Locate the cell with the specified text and output its [X, Y] center coordinate. 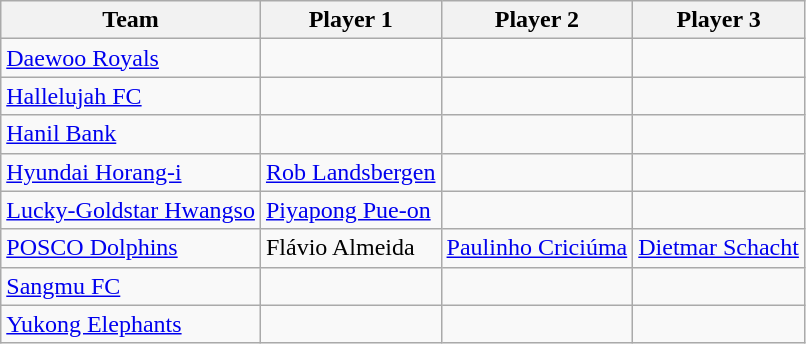
Yukong Elephants [131, 324]
Player 3 [719, 20]
Hallelujah FC [131, 96]
Rob Landsbergen [350, 172]
Hyundai Horang-i [131, 172]
Daewoo Royals [131, 58]
Paulinho Criciúma [537, 248]
Player 1 [350, 20]
Lucky-Goldstar Hwangso [131, 210]
Flávio Almeida [350, 248]
Dietmar Schacht [719, 248]
Piyapong Pue-on [350, 210]
Hanil Bank [131, 134]
POSCO Dolphins [131, 248]
Player 2 [537, 20]
Sangmu FC [131, 286]
Team [131, 20]
